Pinpoint the cell where the given text exists, returning its (X, Y) midpoint coordinate. 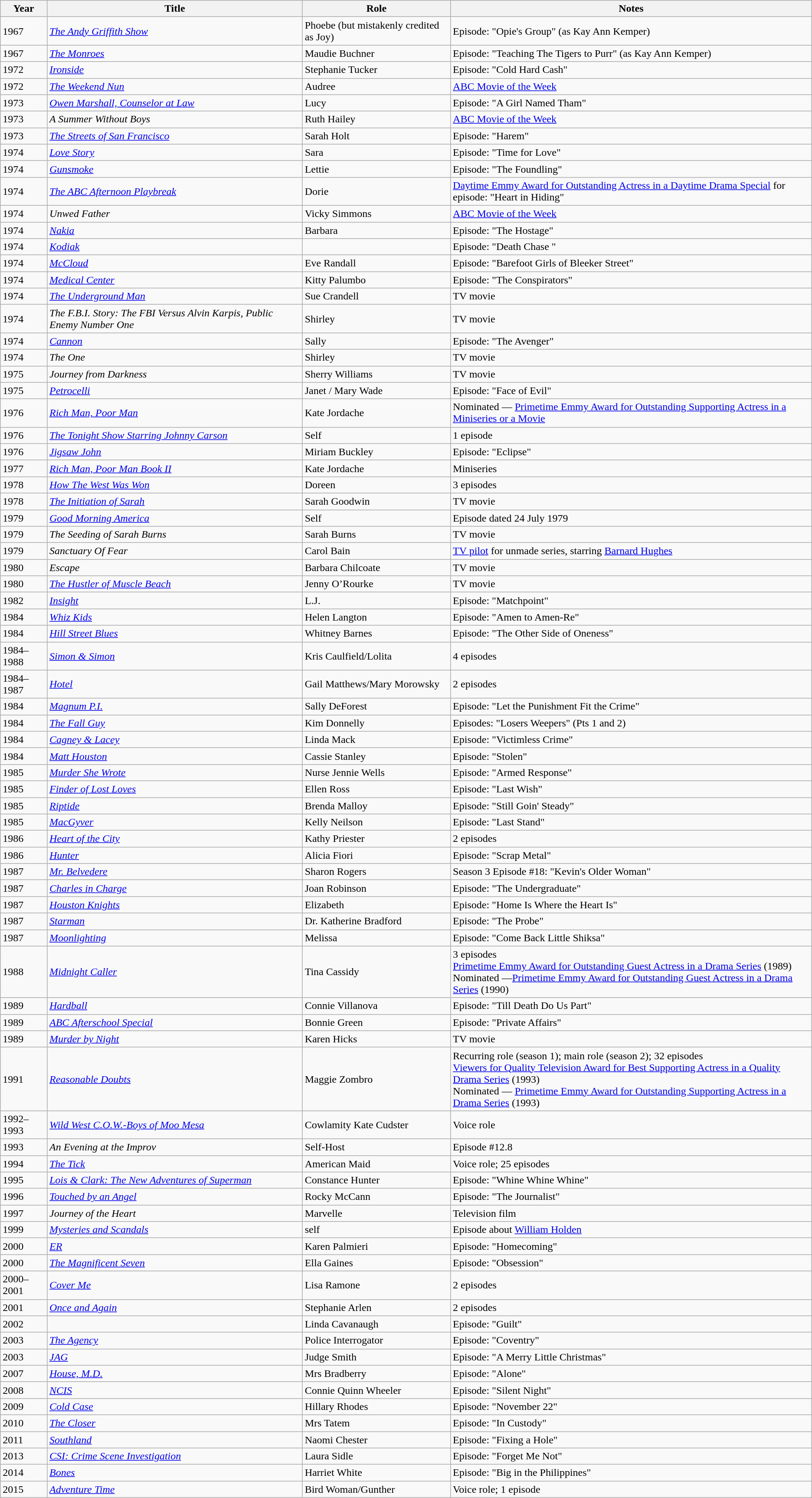
Connie Villanova (377, 1006)
Episode: "November 22" (632, 1406)
Mrs Bradberry (377, 1373)
Constance Hunter (377, 1180)
Episode: "Forget Me Not" (632, 1456)
Sarah Burns (377, 535)
Starman (174, 921)
Voice role; 1 episode (632, 1489)
2011 (24, 1439)
Voice role (632, 1125)
Miniseries (632, 468)
Simon & Simon (174, 656)
Helen Langton (377, 617)
Petrocelli (174, 391)
Matt Houston (174, 756)
Elizabeth (377, 905)
The Fall Guy (174, 723)
Kelly Neilson (377, 822)
Janet / Mary Wade (377, 391)
Episode: "Barefoot Girls of Bleeker Street" (632, 263)
CSI: Crime Scene Investigation (174, 1456)
Miriam Buckley (377, 452)
Gail Matthews/Mary Morowsky (377, 684)
Year (24, 9)
JAG (174, 1357)
Episode: "The Hostage" (632, 230)
Touched by an Angel (174, 1197)
1991 (24, 1079)
Episode: "Fixing a Hole" (632, 1439)
Episode: "Homecoming" (632, 1246)
Bones (174, 1473)
Eve Randall (377, 263)
Episode: "Let the Punishment Fit the Crime" (632, 706)
Adventure Time (174, 1489)
Marvelle (377, 1213)
Journey from Darkness (174, 374)
ABC Afterschool Special (174, 1022)
NCIS (174, 1390)
Lois & Clark: The New Adventures of Superman (174, 1180)
Episode: "Opie's Group" (as Kay Ann Kemper) (632, 31)
Sanctuary Of Fear (174, 551)
Unwed Father (174, 214)
Murder She Wrote (174, 772)
Reasonable Doubts (174, 1079)
TV pilot for unmade series, starring Barnard Hughes (632, 551)
Self-Host (377, 1147)
Mysteries and Scandals (174, 1230)
Escape (174, 568)
Cold Case (174, 1406)
Midnight Caller (174, 972)
Rocky McCann (377, 1197)
Carol Bain (377, 551)
The Hustler of Muscle Beach (174, 584)
Episode: "Silent Night" (632, 1390)
Karen Palmieri (377, 1246)
Notes (632, 9)
1982 (24, 601)
The Closer (174, 1423)
Ellen Ross (377, 789)
Sara (377, 152)
Lettie (377, 169)
Lisa Ramone (377, 1285)
Episode: "Last Wish" (632, 789)
The Magnificent Seven (174, 1263)
Karen Hicks (377, 1039)
1984–1988 (24, 656)
The Seeding of Sarah Burns (174, 535)
Episode: "Face of Evil" (632, 391)
Episode: "Matchpoint" (632, 601)
Cannon (174, 341)
Nakia (174, 230)
Alicia Fiori (377, 855)
Bird Woman/Gunther (377, 1489)
House, M.D. (174, 1373)
The Streets of San Francisco (174, 136)
Episode: "Obsession" (632, 1263)
Episode: "Death Chase " (632, 247)
The Monroes (174, 53)
Episode: "Alone" (632, 1373)
Episode: "The Undergraduate" (632, 888)
Magnum P.I. (174, 706)
The Agency (174, 1340)
2007 (24, 1373)
The Initiation of Sarah (174, 501)
Sharon Rogers (377, 872)
Barbara (377, 230)
Episodes: "Losers Weepers" (Pts 1 and 2) (632, 723)
2002 (24, 1324)
McCloud (174, 263)
Insight (174, 601)
Charles in Charge (174, 888)
Murder by Night (174, 1039)
1994 (24, 1163)
2008 (24, 1390)
Episode: "Time for Love" (632, 152)
Daytime Emmy Award for Outstanding Actress in a Daytime Drama Special for episode: "Heart in Hiding" (632, 191)
Harriet White (377, 1473)
Episode: "Amen to Amen-Re" (632, 617)
Episode: "Till Death Do Us Part" (632, 1006)
Episode: "Stolen" (632, 756)
Nurse Jennie Wells (377, 772)
Sherry Williams (377, 374)
Lucy (377, 103)
Heart of the City (174, 839)
Episode: "A Girl Named Tham" (632, 103)
The F.B.I. Story: The FBI Versus Alvin Karpis, Public Enemy Number One (174, 319)
2001 (24, 1307)
Hillary Rhodes (377, 1406)
Audree (377, 86)
Episode dated 24 July 1979 (632, 518)
Kim Donnelly (377, 723)
Stephanie Tucker (377, 70)
Season 3 Episode #18: "Kevin's Older Woman" (632, 872)
2010 (24, 1423)
Episode: "The Foundling" (632, 169)
Sally (377, 341)
Naomi Chester (377, 1439)
Bonnie Green (377, 1022)
Episode: "A Merry Little Christmas" (632, 1357)
Southland (174, 1439)
3 episodes (632, 485)
Kodiak (174, 247)
Episode: "Still Goin' Steady" (632, 806)
Tina Cassidy (377, 972)
Television film (632, 1213)
Owen Marshall, Counselor at Law (174, 103)
Kathy Priester (377, 839)
Love Story (174, 152)
A Summer Without Boys (174, 119)
Medical Center (174, 280)
Episode: "Cold Hard Cash" (632, 70)
Wild West C.O.W.-Boys of Moo Mesa (174, 1125)
The Tonight Show Starring Johnny Carson (174, 435)
Kris Caulfield/Lolita (377, 656)
Sarah Holt (377, 136)
Episode: "Armed Response" (632, 772)
The Underground Man (174, 296)
Hill Street Blues (174, 634)
Riptide (174, 806)
Episode: "Private Affairs" (632, 1022)
Rich Man, Poor Man Book II (174, 468)
Episode: "Come Back Little Shiksa" (632, 938)
Vicky Simmons (377, 214)
Episode: "The Journalist" (632, 1197)
1995 (24, 1180)
Cagney & Lacey (174, 739)
Melissa (377, 938)
Dorie (377, 191)
Laura Sidle (377, 1456)
2000–2001 (24, 1285)
Episode: "Harem" (632, 136)
Episode: "Whine Whine Whine" (632, 1180)
American Maid (377, 1163)
Linda Cavanaugh (377, 1324)
1988 (24, 972)
Sarah Goodwin (377, 501)
Police Interrogator (377, 1340)
Episode: "Victimless Crime" (632, 739)
Linda Mack (377, 739)
Voice role; 25 episodes (632, 1163)
Good Morning America (174, 518)
Episode: "In Custody" (632, 1423)
Cover Me (174, 1285)
Whitney Barnes (377, 634)
1999 (24, 1230)
Mr. Belvedere (174, 872)
1997 (24, 1213)
4 episodes (632, 656)
Gunsmoke (174, 169)
Houston Knights (174, 905)
Episode about William Holden (632, 1230)
Hotel (174, 684)
Episode #12.8 (632, 1147)
Doreen (377, 485)
Hardball (174, 1006)
2013 (24, 1456)
Episode: "Guilt" (632, 1324)
Cassie Stanley (377, 756)
Brenda Malloy (377, 806)
Title (174, 9)
1996 (24, 1197)
Connie Quinn Wheeler (377, 1390)
Finder of Lost Loves (174, 789)
Dr. Katherine Bradford (377, 921)
1 episode (632, 435)
Nominated — Primetime Emmy Award for Outstanding Supporting Actress in a Miniseries or a Movie (632, 413)
Episode: "Scrap Metal" (632, 855)
Sally DeForest (377, 706)
1977 (24, 468)
Episode: "Big in the Philippines" (632, 1473)
Hunter (174, 855)
Once and Again (174, 1307)
Ruth Hailey (377, 119)
An Evening at the Improv (174, 1147)
Ironside (174, 70)
Journey of the Heart (174, 1213)
Maudie Buchner (377, 53)
1993 (24, 1147)
The Tick (174, 1163)
Maggie Zombro (377, 1079)
Episode: "The Avenger" (632, 341)
Barbara Chilcoate (377, 568)
The Weekend Nun (174, 86)
Phoebe (but mistakenly credited as Joy) (377, 31)
Joan Robinson (377, 888)
The ABC Afternoon Playbreak (174, 191)
Whiz Kids (174, 617)
Moonlighting (174, 938)
Ella Gaines (377, 1263)
1992–1993 (24, 1125)
How The West Was Won (174, 485)
Judge Smith (377, 1357)
The One (174, 358)
Episode: "Eclipse" (632, 452)
2009 (24, 1406)
Episode: "Coventry" (632, 1340)
Jigsaw John (174, 452)
1984–1987 (24, 684)
Cowlamity Kate Cudster (377, 1125)
Episode: "The Probe" (632, 921)
Role (377, 9)
The Andy Griffith Show (174, 31)
Episode: "Last Stand" (632, 822)
Rich Man, Poor Man (174, 413)
2014 (24, 1473)
Jenny O’Rourke (377, 584)
Mrs Tatem (377, 1423)
Kitty Palumbo (377, 280)
Sue Crandell (377, 296)
Episode: "Teaching The Tigers to Purr" (as Kay Ann Kemper) (632, 53)
self (377, 1230)
2015 (24, 1489)
L.J. (377, 601)
MacGyver (174, 822)
Episode: "The Other Side of Oneness" (632, 634)
Stephanie Arlen (377, 1307)
Episode: "Home Is Where the Heart Is" (632, 905)
ER (174, 1246)
Episode: "The Conspirators" (632, 280)
